Provide the (X, Y) coordinate of the cell's center where the given text is located.  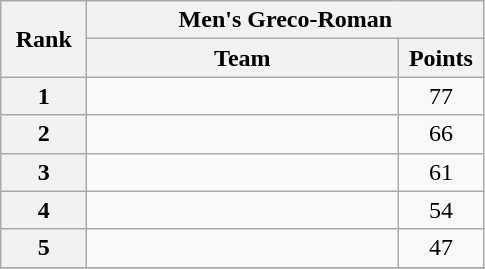
3 (44, 172)
77 (441, 96)
2 (44, 134)
5 (44, 248)
47 (441, 248)
1 (44, 96)
Team (242, 58)
66 (441, 134)
4 (44, 210)
54 (441, 210)
61 (441, 172)
Men's Greco-Roman (286, 20)
Points (441, 58)
Rank (44, 39)
